Return [x, y] of the center of cell containing provided text 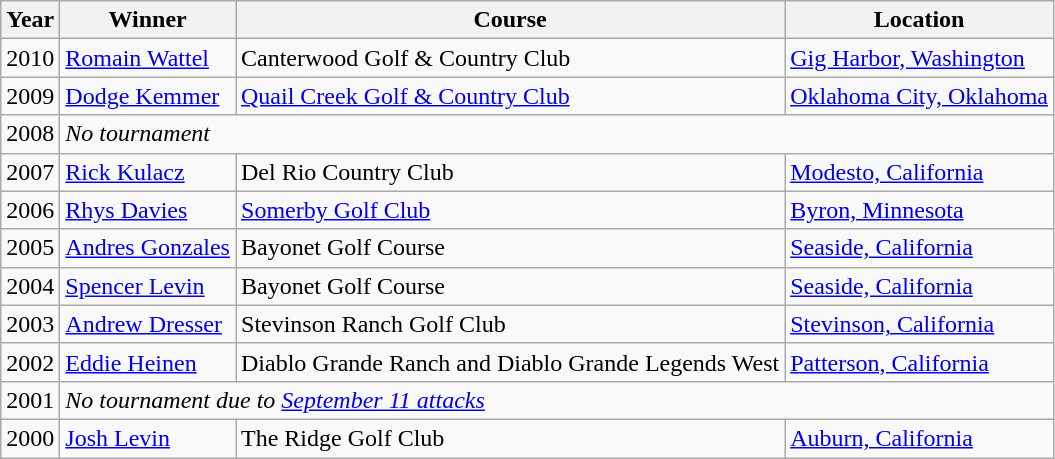
Del Rio Country Club [510, 172]
Eddie Heinen [148, 362]
2009 [30, 96]
Spencer Levin [148, 286]
Year [30, 20]
Dodge Kemmer [148, 96]
The Ridge Golf Club [510, 438]
Stevinson, California [920, 324]
2004 [30, 286]
2002 [30, 362]
No tournament due to September 11 attacks [557, 400]
Quail Creek Golf & Country Club [510, 96]
2001 [30, 400]
Auburn, California [920, 438]
Course [510, 20]
Patterson, California [920, 362]
Rhys Davies [148, 210]
Diablo Grande Ranch and Diablo Grande Legends West [510, 362]
Romain Wattel [148, 58]
No tournament [557, 134]
2005 [30, 248]
2000 [30, 438]
2010 [30, 58]
Josh Levin [148, 438]
Canterwood Golf & Country Club [510, 58]
Andres Gonzales [148, 248]
Location [920, 20]
Somerby Golf Club [510, 210]
Stevinson Ranch Golf Club [510, 324]
2008 [30, 134]
Winner [148, 20]
Oklahoma City, Oklahoma [920, 96]
Modesto, California [920, 172]
2003 [30, 324]
Gig Harbor, Washington [920, 58]
Byron, Minnesota [920, 210]
Andrew Dresser [148, 324]
2006 [30, 210]
2007 [30, 172]
Rick Kulacz [148, 172]
